For the text-containing cell, return its midpoint in (x, y) coordinate format. 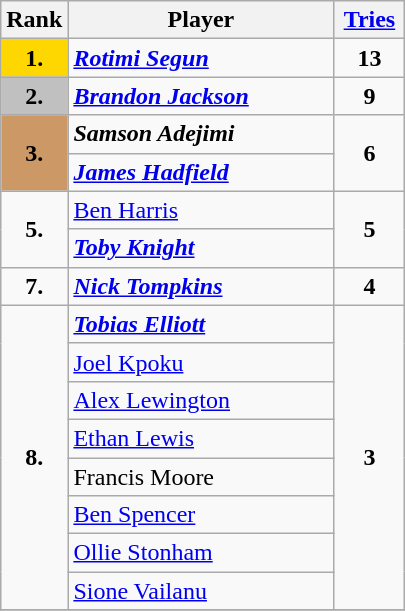
Francis Moore (201, 477)
Brandon Jackson (201, 96)
Toby Knight (201, 248)
Samson Adejimi (201, 134)
Ollie Stonham (201, 553)
Rotimi Segun (201, 58)
James Hadfield (201, 172)
3. (34, 153)
Tobias Elliott (201, 324)
Player (201, 20)
Nick Tompkins (201, 286)
Tries (370, 20)
Alex Lewington (201, 400)
Rank (34, 20)
8. (34, 457)
7. (34, 286)
4 (370, 286)
5. (34, 229)
1. (34, 58)
Sione Vailanu (201, 591)
2. (34, 96)
Ben Spencer (201, 515)
3 (370, 457)
Ethan Lewis (201, 438)
9 (370, 96)
13 (370, 58)
Ben Harris (201, 210)
Joel Kpoku (201, 362)
6 (370, 153)
5 (370, 229)
